Pinpoint the cell where the given text exists, returning its [x, y] midpoint coordinate. 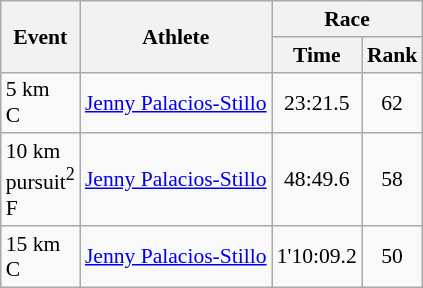
48:49.6 [317, 180]
Athlete [176, 36]
10 km pursuit2 F [40, 180]
Event [40, 36]
58 [392, 180]
Time [317, 55]
23:21.5 [317, 102]
62 [392, 102]
50 [392, 256]
Rank [392, 55]
5 km C [40, 102]
Race [348, 19]
1'10:09.2 [317, 256]
15 km C [40, 256]
